Find where the given text appears and provide that cell's center as (X, Y) coordinate. 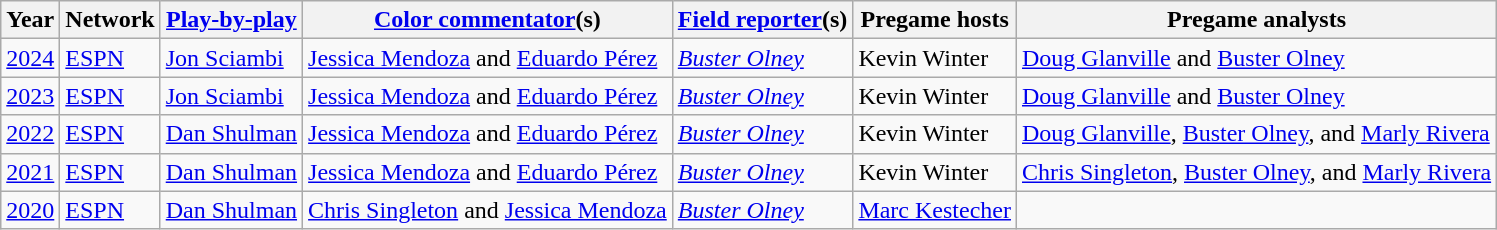
Network (110, 20)
2020 (30, 210)
2023 (30, 96)
Marc Kestecher (935, 210)
Field reporter(s) (762, 20)
2022 (30, 134)
2021 (30, 172)
Doug Glanville, Buster Olney, and Marly Rivera (1256, 134)
Pregame analysts (1256, 20)
2024 (30, 58)
Color commentator(s) (488, 20)
Pregame hosts (935, 20)
Chris Singleton, Buster Olney, and Marly Rivera (1256, 172)
Year (30, 20)
Play-by-play (231, 20)
Chris Singleton and Jessica Mendoza (488, 210)
